Capture the cell that displays the provided text and extract its (X, Y) central coordinate. 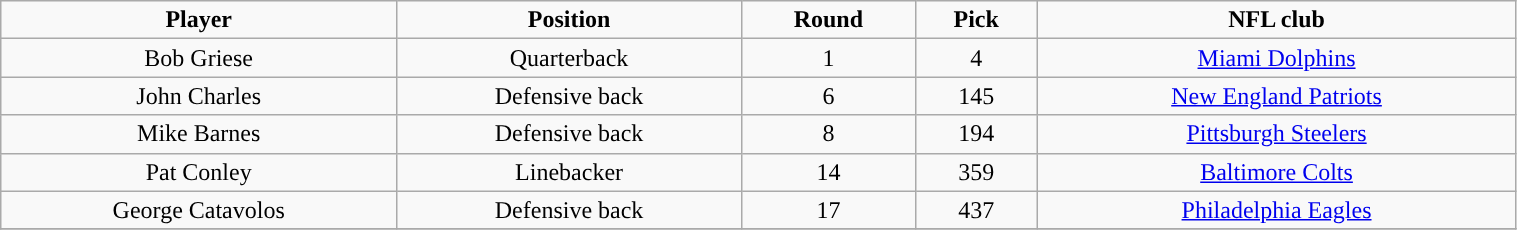
NFL club (1276, 20)
Round (829, 20)
Baltimore Colts (1276, 172)
14 (829, 172)
Philadelphia Eagles (1276, 210)
8 (829, 134)
1 (829, 58)
Linebacker (570, 172)
Miami Dolphins (1276, 58)
Player (199, 20)
Bob Griese (199, 58)
Pat Conley (199, 172)
Position (570, 20)
194 (976, 134)
John Charles (199, 96)
Mike Barnes (199, 134)
437 (976, 210)
359 (976, 172)
George Catavolos (199, 210)
145 (976, 96)
Pittsburgh Steelers (1276, 134)
Quarterback (570, 58)
17 (829, 210)
6 (829, 96)
New England Patriots (1276, 96)
Pick (976, 20)
4 (976, 58)
